Find where the given text appears and provide that cell's center as (X, Y) coordinate. 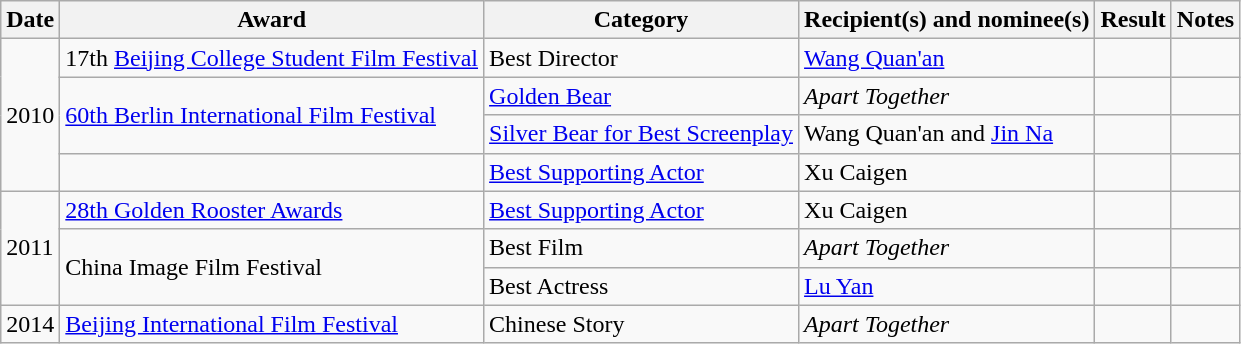
Category (642, 20)
Wang Quan'an and Jin Na (947, 134)
Best Director (642, 58)
2014 (30, 324)
Award (272, 20)
Result (1133, 20)
Notes (1205, 20)
60th Berlin International Film Festival (272, 115)
Chinese Story (642, 324)
17th Beijing College Student Film Festival (272, 58)
Best Actress (642, 286)
2011 (30, 248)
Date (30, 20)
2010 (30, 115)
28th Golden Rooster Awards (272, 210)
Lu Yan (947, 286)
Silver Bear for Best Screenplay (642, 134)
China Image Film Festival (272, 267)
Golden Bear (642, 96)
Beijing International Film Festival (272, 324)
Wang Quan'an (947, 58)
Recipient(s) and nominee(s) (947, 20)
Best Film (642, 248)
